Identify which cell holds the provided text, then report its [X, Y] central coordinate. 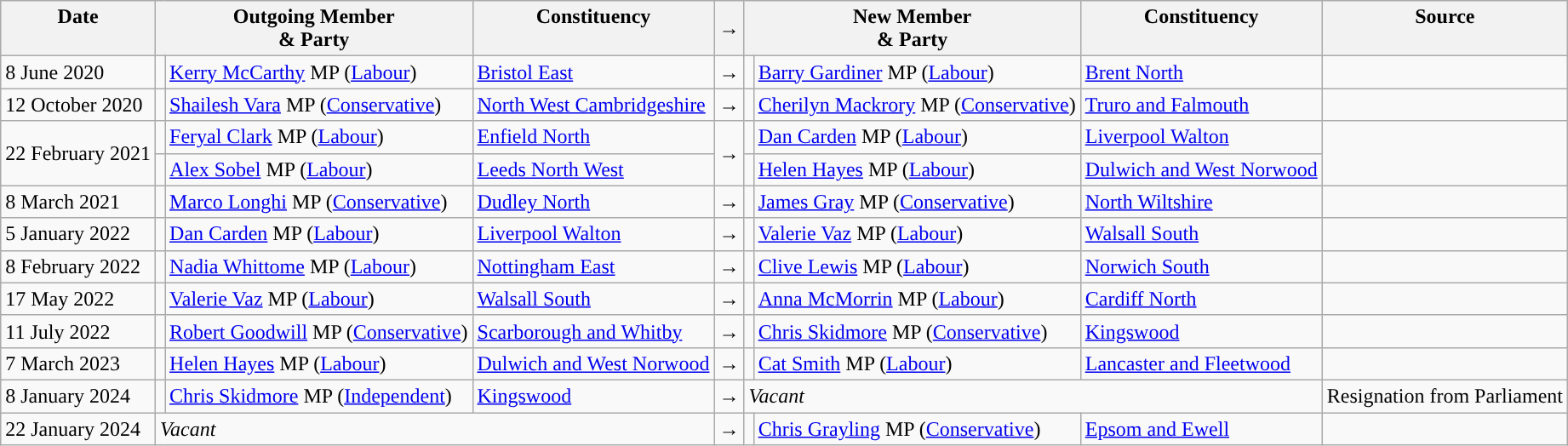
Enfield North [593, 137]
Cherilyn Mackrory MP (Conservative) [917, 105]
Norwich South [1201, 266]
7 March 2023 [78, 363]
Brent North [1201, 72]
Dudley North [593, 202]
Anna McMorrin MP (Labour) [917, 299]
Nadia Whittome MP (Labour) [318, 266]
North West Cambridgeshire [593, 105]
Kerry McCarthy MP (Labour) [318, 72]
Shailesh Vara MP (Conservative) [318, 105]
North Wiltshire [1201, 202]
Epsom and Ewell [1201, 428]
Alex Sobel MP (Labour) [318, 169]
8 June 2020 [78, 72]
22 January 2024 [78, 428]
17 May 2022 [78, 299]
8 March 2021 [78, 202]
Marco Longhi MP (Conservative) [318, 202]
Lancaster and Fleetwood [1201, 363]
Chris Skidmore MP (Independent) [318, 396]
Chris Skidmore MP (Conservative) [917, 331]
Outgoing Member& Party [313, 29]
New Member& Party [913, 29]
12 October 2020 [78, 105]
Barry Gardiner MP (Labour) [917, 72]
Chris Grayling MP (Conservative) [917, 428]
Date [78, 29]
8 February 2022 [78, 266]
Bristol East [593, 72]
Robert Goodwill MP (Conservative) [318, 331]
22 February 2021 [78, 153]
Source [1445, 29]
Clive Lewis MP (Labour) [917, 266]
Feryal Clark MP (Labour) [318, 137]
5 January 2022 [78, 234]
James Gray MP (Conservative) [917, 202]
8 January 2024 [78, 396]
Cardiff North [1201, 299]
Resignation from Parliament [1445, 396]
11 July 2022 [78, 331]
Truro and Falmouth [1201, 105]
Scarborough and Whitby [593, 331]
Leeds North West [593, 169]
Cat Smith MP (Labour) [917, 363]
Nottingham East [593, 266]
